Provide the [X, Y] coordinate of the cell's center where the given text is located.  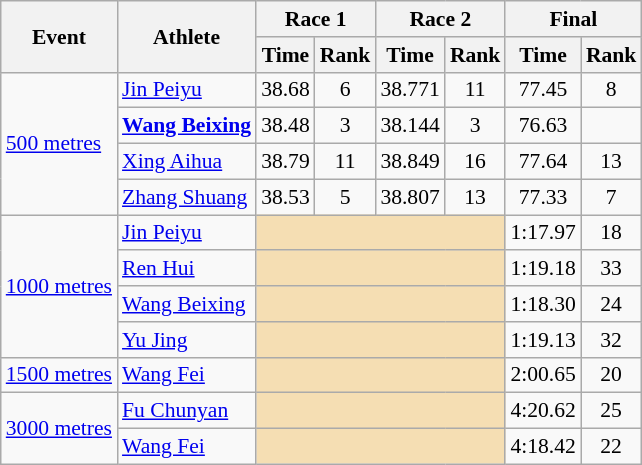
22 [612, 447]
Race 2 [440, 19]
Yu Jing [186, 340]
25 [612, 411]
4:20.62 [542, 411]
38.68 [286, 90]
1000 metres [59, 286]
1500 metres [59, 375]
3000 metres [59, 428]
Event [59, 36]
Race 1 [316, 19]
76.63 [542, 126]
38.807 [410, 197]
1:19.18 [542, 269]
38.79 [286, 162]
38.53 [286, 197]
18 [612, 233]
16 [476, 162]
Zhang Shuang [186, 197]
7 [612, 197]
4:18.42 [542, 447]
8 [612, 90]
6 [346, 90]
77.33 [542, 197]
77.45 [542, 90]
32 [612, 340]
Athlete [186, 36]
1:18.30 [542, 304]
38.144 [410, 126]
77.64 [542, 162]
Final [573, 19]
500 metres [59, 143]
Xing Aihua [186, 162]
1:19.13 [542, 340]
5 [346, 197]
38.48 [286, 126]
38.849 [410, 162]
Fu Chunyan [186, 411]
Ren Hui [186, 269]
20 [612, 375]
38.771 [410, 90]
1:17.97 [542, 233]
24 [612, 304]
2:00.65 [542, 375]
33 [612, 269]
